Pinpoint the cell where the given text exists, returning its (X, Y) midpoint coordinate. 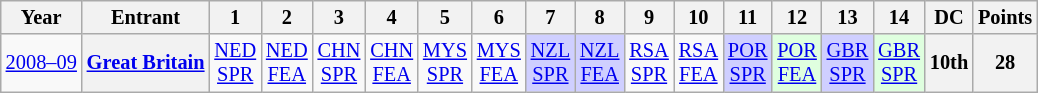
28 (1005, 63)
RSASPR (648, 63)
5 (445, 17)
10 (698, 17)
14 (899, 17)
NZLFEA (600, 63)
NEDSPR (235, 63)
CHNSPR (340, 63)
MYSSPR (445, 63)
8 (600, 17)
9 (648, 17)
RSAFEA (698, 63)
13 (848, 17)
1 (235, 17)
10th (949, 63)
MYSFEA (499, 63)
Entrant (146, 17)
6 (499, 17)
NZLSPR (550, 63)
Great Britain (146, 63)
12 (796, 17)
NEDFEA (287, 63)
Year (42, 17)
2 (287, 17)
CHNFEA (392, 63)
PORSPR (748, 63)
4 (392, 17)
2008–09 (42, 63)
11 (748, 17)
Points (1005, 17)
DC (949, 17)
PORFEA (796, 63)
7 (550, 17)
3 (340, 17)
